Extract the [x, y] coordinate from the center of the cell holding the provided text.  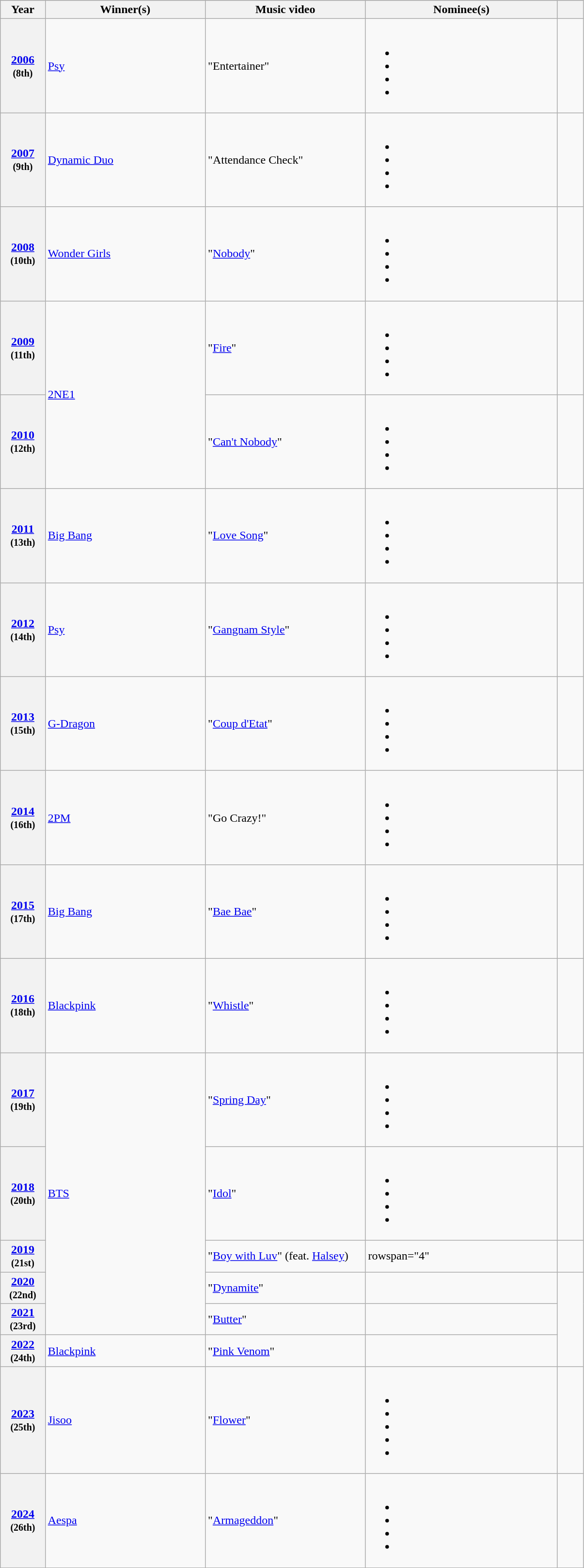
"Boy with Luv" (feat. Halsey) [285, 1256]
"Attendance Check" [285, 160]
"Fire" [285, 348]
2PM [125, 817]
2006(8th) [23, 66]
rowspan="4" [461, 1256]
2015(17th) [23, 911]
2NE1 [125, 395]
"Pink Venom" [285, 1351]
G-Dragon [125, 723]
2013(15th) [23, 723]
2007(9th) [23, 160]
"Can't Nobody" [285, 442]
"Go Crazy!" [285, 817]
Wonder Girls [125, 254]
Dynamic Duo [125, 160]
2017(19th) [23, 1100]
2016(18th) [23, 1005]
2012(14th) [23, 630]
2009(11th) [23, 348]
"Dynamite" [285, 1288]
"Flower" [285, 1420]
2011(13th) [23, 536]
2008(10th) [23, 254]
"Butter" [285, 1319]
"Bae Bae" [285, 911]
2021(23rd) [23, 1319]
"Armageddon" [285, 1521]
2019(21st) [23, 1256]
2024(26th) [23, 1521]
Nominee(s) [461, 10]
"Love Song" [285, 536]
"Gangnam Style" [285, 630]
Year [23, 10]
"Nobody" [285, 254]
Music video [285, 10]
2018(20th) [23, 1194]
Jisoo [125, 1420]
"Coup d'Etat" [285, 723]
2022(24th) [23, 1351]
"Spring Day" [285, 1100]
2010(12th) [23, 442]
2014(16th) [23, 817]
"Whistle" [285, 1005]
BTS [125, 1194]
"Entertainer" [285, 66]
Winner(s) [125, 10]
2020(22nd) [23, 1288]
"Idol" [285, 1194]
2023(25th) [23, 1420]
Aespa [125, 1521]
